Return the [x, y] coordinate for the center point of the cell that contains the specified text.  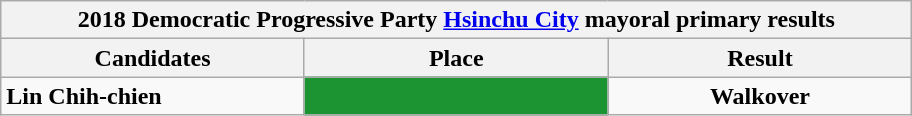
2018 Democratic Progressive Party Hsinchu City mayoral primary results [456, 20]
Walkover [760, 96]
Place [456, 58]
Lin Chih-chien [153, 96]
Result [760, 58]
Candidates [153, 58]
